Determine the [X, Y] coordinate at the center of the cell enclosing the given text.  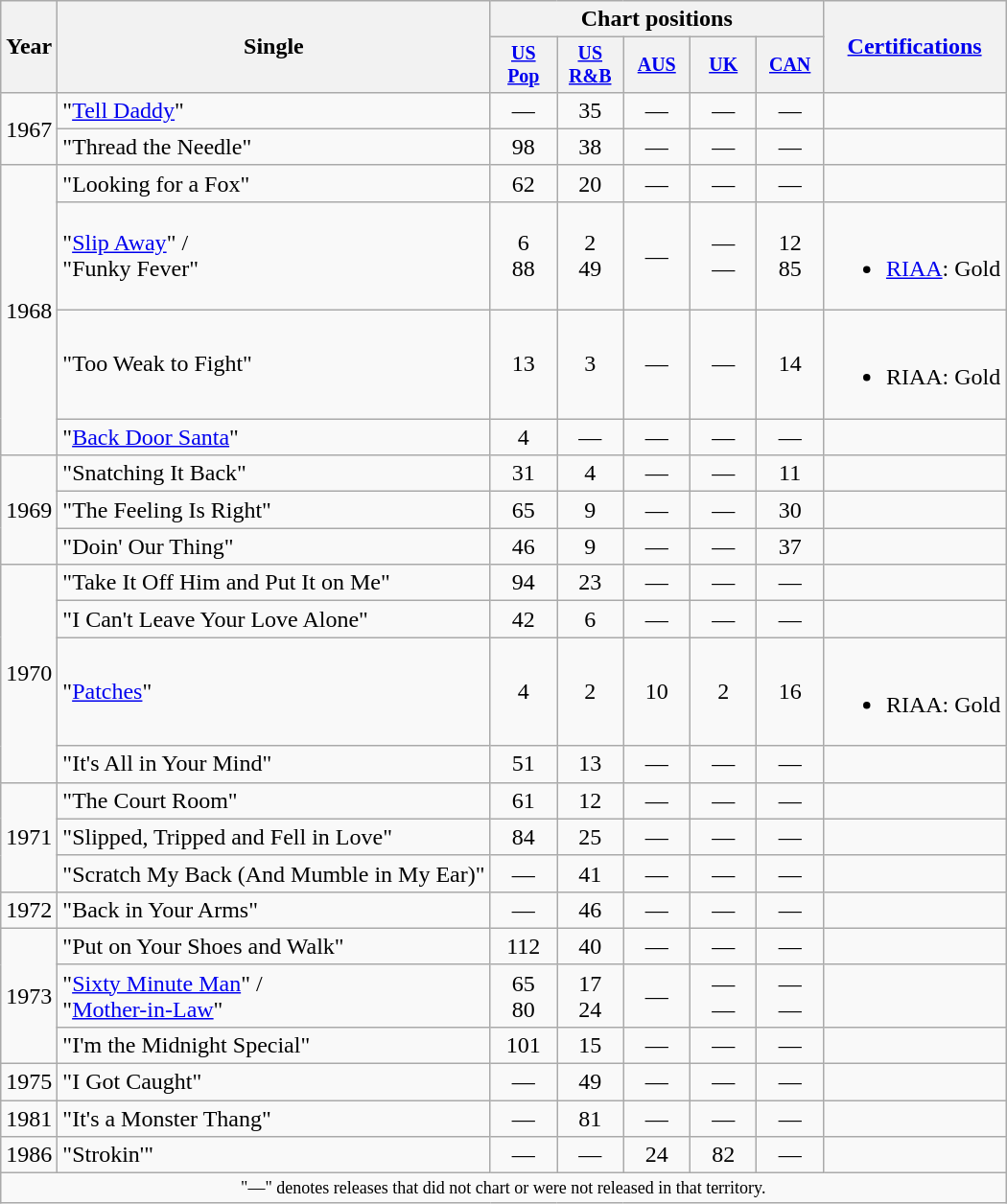
1986 [29, 1155]
1981 [29, 1119]
42 [524, 619]
"Patches" [274, 692]
AUS [656, 65]
101 [524, 1045]
"Slip Away" /"Funky Fever" [274, 255]
1724 [591, 995]
"Looking for a Fox" [274, 183]
23 [591, 583]
12 [591, 800]
94 [524, 583]
41 [591, 873]
CAN [790, 65]
Chart positions [656, 19]
112 [524, 946]
10 [656, 692]
USR&B [591, 65]
"Slipped, Tripped and Fell in Love" [274, 837]
51 [524, 764]
US Pop [524, 65]
49 [591, 1082]
11 [790, 474]
"Sixty Minute Man" /"Mother-in-Law" [274, 995]
37 [790, 546]
"—" denotes releases that did not chart or were not released in that territory. [503, 1189]
249 [591, 255]
"The Feeling Is Right" [274, 510]
62 [524, 183]
"It's a Monster Thang" [274, 1119]
25 [591, 837]
98 [524, 147]
61 [524, 800]
1969 [29, 510]
35 [591, 110]
6 [591, 619]
"Take It Off Him and Put It on Me" [274, 583]
"Put on Your Shoes and Walk" [274, 946]
"Tell Daddy" [274, 110]
"Too Weak to Fight" [274, 364]
3 [591, 364]
"It's All in Your Mind" [274, 764]
Certifications [914, 47]
Year [29, 47]
"Back in Your Arms" [274, 910]
1970 [29, 673]
14 [790, 364]
16 [790, 692]
24 [656, 1155]
1968 [29, 310]
"Snatching It Back" [274, 474]
40 [591, 946]
"I Can't Leave Your Love Alone" [274, 619]
688 [524, 255]
31 [524, 474]
84 [524, 837]
Single [274, 47]
65 [524, 510]
1285 [790, 255]
1971 [29, 837]
"Strokin'" [274, 1155]
"I'm the Midnight Special" [274, 1045]
15 [591, 1045]
81 [591, 1119]
"Back Door Santa" [274, 437]
"Doin' Our Thing" [274, 546]
30 [790, 510]
6580 [524, 995]
"Thread the Needle" [274, 147]
"The Court Room" [274, 800]
"I Got Caught" [274, 1082]
38 [591, 147]
1975 [29, 1082]
82 [723, 1155]
UK [723, 65]
1973 [29, 995]
1972 [29, 910]
"Scratch My Back (And Mumble in My Ear)" [274, 873]
20 [591, 183]
1967 [29, 128]
